Scan for the cell matching the given text and deliver its [x, y] coordinate at center. 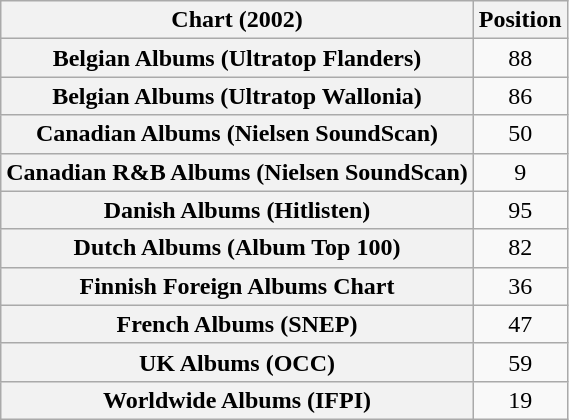
UK Albums (OCC) [238, 362]
Chart (2002) [238, 20]
Danish Albums (Hitlisten) [238, 210]
Belgian Albums (Ultratop Flanders) [238, 58]
19 [520, 400]
Worldwide Albums (IFPI) [238, 400]
36 [520, 286]
French Albums (SNEP) [238, 324]
Belgian Albums (Ultratop Wallonia) [238, 96]
88 [520, 58]
50 [520, 134]
Dutch Albums (Album Top 100) [238, 248]
Finnish Foreign Albums Chart [238, 286]
59 [520, 362]
86 [520, 96]
Canadian R&B Albums (Nielsen SoundScan) [238, 172]
Canadian Albums (Nielsen SoundScan) [238, 134]
9 [520, 172]
95 [520, 210]
82 [520, 248]
47 [520, 324]
Position [520, 20]
